Find where the given text appears and provide that cell's center as (x, y) coordinate. 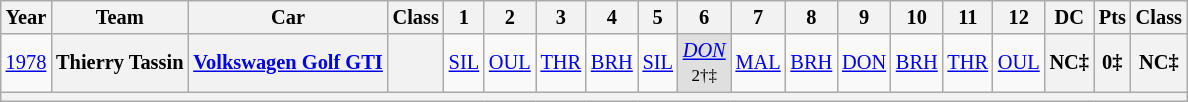
9 (864, 17)
5 (658, 17)
4 (612, 17)
6 (704, 17)
10 (917, 17)
12 (1019, 17)
Volkswagen Golf GTI (288, 63)
8 (812, 17)
DON (864, 63)
Team (120, 17)
Year (26, 17)
3 (561, 17)
2 (510, 17)
0‡ (1112, 63)
Pts (1112, 17)
11 (968, 17)
DC (1070, 17)
MAL (758, 63)
Car (288, 17)
Thierry Tassin (120, 63)
1 (464, 17)
7 (758, 17)
1978 (26, 63)
DON2†‡ (704, 63)
